Provide the [X, Y] coordinate of the cell's center where the given text is located.  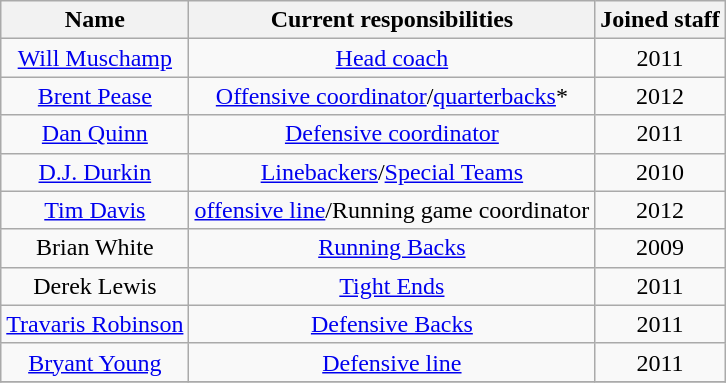
2009 [660, 248]
Defensive Backs [392, 324]
Offensive coordinator/quarterbacks* [392, 96]
offensive line/Running game coordinator [392, 210]
Tight Ends [392, 286]
Head coach [392, 58]
Linebackers/Special Teams [392, 172]
Will Muschamp [95, 58]
Tim Davis [95, 210]
Dan Quinn [95, 134]
Defensive line [392, 362]
Brian White [95, 248]
Running Backs [392, 248]
Travaris Robinson [95, 324]
Derek Lewis [95, 286]
D.J. Durkin [95, 172]
Bryant Young [95, 362]
2010 [660, 172]
Joined staff [660, 20]
Name [95, 20]
Current responsibilities [392, 20]
Brent Pease [95, 96]
Defensive coordinator [392, 134]
